Locate the cell with the specified text and output its [x, y] center coordinate. 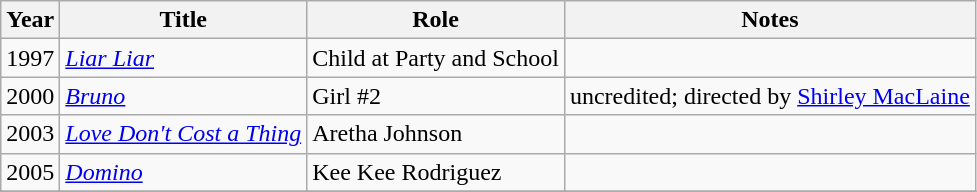
Domino [184, 172]
2005 [30, 172]
2000 [30, 96]
Notes [770, 20]
Year [30, 20]
Aretha Johnson [436, 134]
uncredited; directed by Shirley MacLaine [770, 96]
Kee Kee Rodriguez [436, 172]
Girl #2 [436, 96]
Role [436, 20]
Bruno [184, 96]
Child at Party and School [436, 58]
Title [184, 20]
Love Don't Cost a Thing [184, 134]
Liar Liar [184, 58]
1997 [30, 58]
2003 [30, 134]
